Determine the (X, Y) coordinate at the center of the cell enclosing the given text.  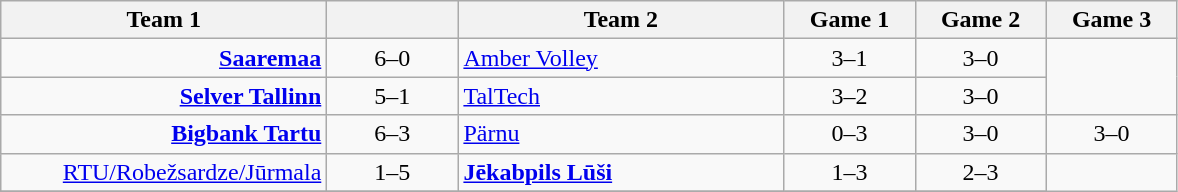
2–3 (980, 172)
1–3 (850, 172)
Game 1 (850, 20)
Selver Tallinn (164, 96)
RTU/Robežsardze/Jūrmala (164, 172)
1–5 (392, 172)
0–3 (850, 134)
6–3 (392, 134)
Pärnu (621, 134)
6–0 (392, 58)
3–2 (850, 96)
Team 1 (164, 20)
Team 2 (621, 20)
Amber Volley (621, 58)
Game 2 (980, 20)
Jēkabpils Lūši (621, 172)
5–1 (392, 96)
Bigbank Tartu (164, 134)
Game 3 (1112, 20)
TalTech (621, 96)
Saaremaa (164, 58)
3–1 (850, 58)
